Identify which cell holds the provided text, then report its [x, y] central coordinate. 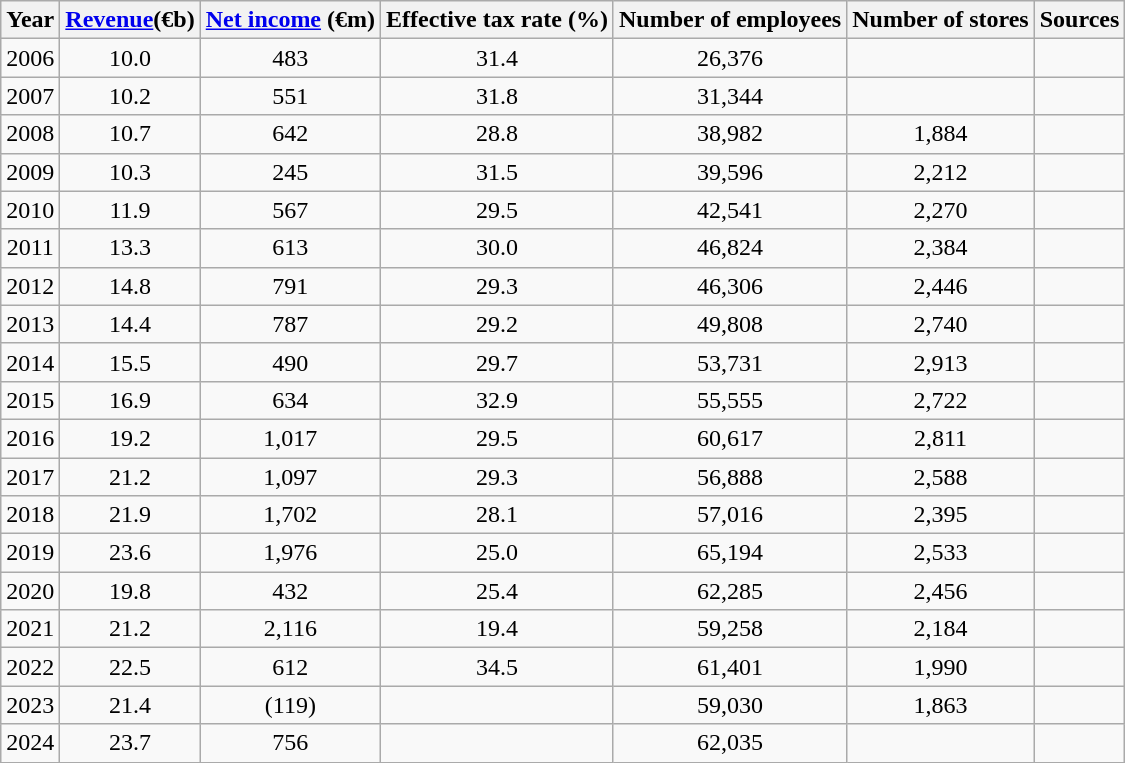
483 [290, 58]
2,588 [941, 477]
28.1 [498, 515]
634 [290, 400]
46,824 [730, 248]
432 [290, 591]
29.7 [498, 362]
31,344 [730, 96]
612 [290, 667]
2,184 [941, 629]
23.6 [130, 553]
49,808 [730, 324]
1,097 [290, 477]
60,617 [730, 438]
46,306 [730, 286]
1,884 [941, 134]
551 [290, 96]
14.8 [130, 286]
2018 [30, 515]
29.2 [498, 324]
19.4 [498, 629]
Net income (€m) [290, 20]
787 [290, 324]
13.3 [130, 248]
57,016 [730, 515]
2,446 [941, 286]
14.4 [130, 324]
791 [290, 286]
2016 [30, 438]
1,863 [941, 705]
25.0 [498, 553]
59,258 [730, 629]
490 [290, 362]
2009 [30, 172]
53,731 [730, 362]
10.7 [130, 134]
642 [290, 134]
39,596 [730, 172]
2022 [30, 667]
245 [290, 172]
61,401 [730, 667]
2,384 [941, 248]
2,270 [941, 210]
2021 [30, 629]
567 [290, 210]
Number of employees [730, 20]
11.9 [130, 210]
2020 [30, 591]
32.9 [498, 400]
Sources [1080, 20]
2010 [30, 210]
31.5 [498, 172]
2,913 [941, 362]
21.9 [130, 515]
30.0 [498, 248]
42,541 [730, 210]
Revenue(€b) [130, 20]
10.0 [130, 58]
38,982 [730, 134]
2012 [30, 286]
2023 [30, 705]
19.8 [130, 591]
15.5 [130, 362]
Effective tax rate (%) [498, 20]
Number of stores [941, 20]
23.7 [130, 743]
56,888 [730, 477]
21.4 [130, 705]
1,702 [290, 515]
2006 [30, 58]
2007 [30, 96]
34.5 [498, 667]
2015 [30, 400]
1,976 [290, 553]
2,811 [941, 438]
62,035 [730, 743]
19.2 [130, 438]
2011 [30, 248]
59,030 [730, 705]
2014 [30, 362]
2,395 [941, 515]
2,740 [941, 324]
62,285 [730, 591]
28.8 [498, 134]
22.5 [130, 667]
25.4 [498, 591]
10.2 [130, 96]
2013 [30, 324]
2024 [30, 743]
756 [290, 743]
10.3 [130, 172]
31.4 [498, 58]
2008 [30, 134]
31.8 [498, 96]
613 [290, 248]
2,456 [941, 591]
2,212 [941, 172]
2019 [30, 553]
1,990 [941, 667]
Year [30, 20]
(119) [290, 705]
65,194 [730, 553]
16.9 [130, 400]
26,376 [730, 58]
2,116 [290, 629]
2017 [30, 477]
2,722 [941, 400]
2,533 [941, 553]
55,555 [730, 400]
1,017 [290, 438]
